Capture the cell that displays the provided text and extract its (X, Y) central coordinate. 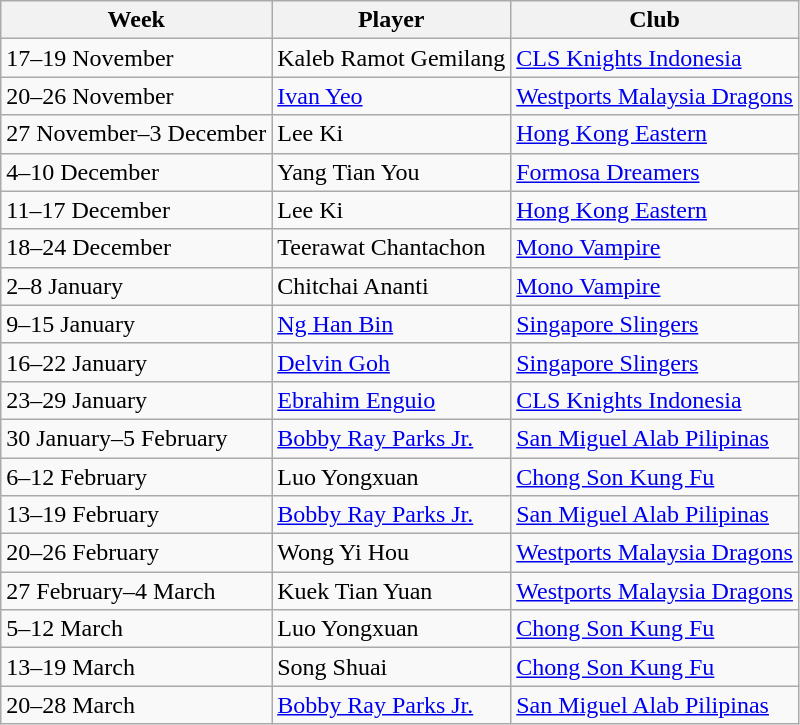
Ivan Yeo (392, 96)
6–12 February (136, 477)
Kaleb Ramot Gemilang (392, 58)
Delvin Goh (392, 362)
20–26 November (136, 96)
13–19 February (136, 515)
Teerawat Chantachon (392, 248)
Week (136, 20)
20–26 February (136, 553)
Chitchai Ananti (392, 286)
17–19 November (136, 58)
4–10 December (136, 172)
27 November–3 December (136, 134)
Kuek Tian Yuan (392, 591)
Yang Tian You (392, 172)
18–24 December (136, 248)
Wong Yi Hou (392, 553)
Player (392, 20)
13–19 March (136, 667)
23–29 January (136, 400)
27 February–4 March (136, 591)
Ebrahim Enguio (392, 400)
30 January–5 February (136, 438)
20–28 March (136, 705)
2–8 January (136, 286)
Club (655, 20)
5–12 March (136, 629)
Formosa Dreamers (655, 172)
Ng Han Bin (392, 324)
Song Shuai (392, 667)
11–17 December (136, 210)
16–22 January (136, 362)
9–15 January (136, 324)
